Pinpoint the cell where the given text exists, returning its (x, y) midpoint coordinate. 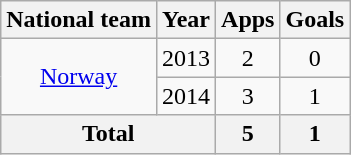
Year (186, 20)
2014 (186, 96)
Total (108, 134)
0 (315, 58)
Goals (315, 20)
Apps (248, 20)
2013 (186, 58)
National team (79, 20)
2 (248, 58)
3 (248, 96)
5 (248, 134)
Norway (79, 77)
